Output the (x, y) coordinate of the center of the cell containing the given text.  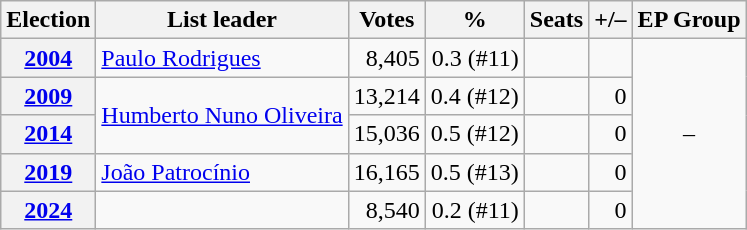
13,214 (386, 96)
2019 (48, 172)
Seats (556, 20)
Humberto Nuno Oliveira (222, 115)
2014 (48, 134)
+/– (610, 20)
Votes (386, 20)
2009 (48, 96)
8,540 (386, 210)
Election (48, 20)
0.4 (#12) (474, 96)
2024 (48, 210)
% (474, 20)
0.5 (#13) (474, 172)
16,165 (386, 172)
15,036 (386, 134)
List leader (222, 20)
2004 (48, 58)
0.2 (#11) (474, 210)
João Patrocínio (222, 172)
8,405 (386, 58)
Paulo Rodrigues (222, 58)
– (689, 134)
0.3 (#11) (474, 58)
EP Group (689, 20)
0.5 (#12) (474, 134)
